Detect which cell encompasses the target text, then output its (X, Y) center coordinate. 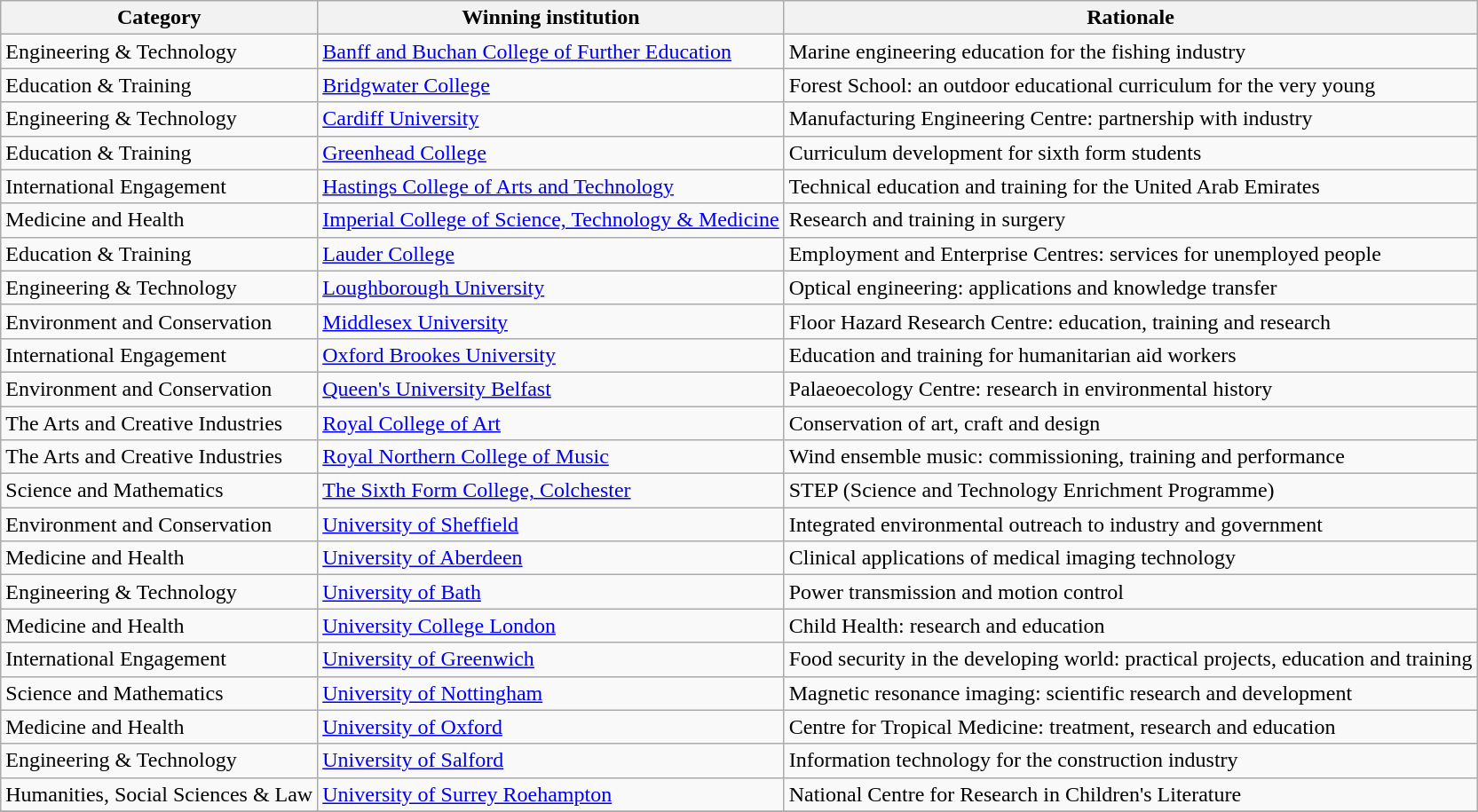
University of Oxford (550, 727)
National Centre for Research in Children's Literature (1131, 794)
Forest School: an outdoor educational curriculum for the very young (1131, 85)
STEP (Science and Technology Enrichment Programme) (1131, 491)
University of Salford (550, 761)
Cardiff University (550, 119)
Clinical applications of medical imaging technology (1131, 558)
Technical education and training for the United Arab Emirates (1131, 186)
Centre for Tropical Medicine: treatment, research and education (1131, 727)
University College London (550, 626)
Oxford Brookes University (550, 355)
University of Greenwich (550, 659)
University of Bath (550, 592)
Food security in the developing world: practical projects, education and training (1131, 659)
Integrated environmental outreach to industry and government (1131, 524)
Education and training for humanitarian aid workers (1131, 355)
University of Surrey Roehampton (550, 794)
Hastings College of Arts and Technology (550, 186)
Research and training in surgery (1131, 220)
Middlesex University (550, 321)
Lauder College (550, 254)
Child Health: research and education (1131, 626)
University of Nottingham (550, 693)
Information technology for the construction industry (1131, 761)
University of Aberdeen (550, 558)
University of Sheffield (550, 524)
Wind ensemble music: commissioning, training and performance (1131, 457)
Bridgwater College (550, 85)
Category (160, 18)
Imperial College of Science, Technology & Medicine (550, 220)
Palaeoecology Centre: research in environmental history (1131, 389)
Conservation of art, craft and design (1131, 423)
Humanities, Social Sciences & Law (160, 794)
Banff and Buchan College of Further Education (550, 51)
Royal College of Art (550, 423)
Employment and Enterprise Centres: services for unemployed people (1131, 254)
Magnetic resonance imaging: scientific research and development (1131, 693)
Floor Hazard Research Centre: education, training and research (1131, 321)
Greenhead College (550, 153)
Rationale (1131, 18)
Loughborough University (550, 288)
Optical engineering: applications and knowledge transfer (1131, 288)
Curriculum development for sixth form students (1131, 153)
Queen's University Belfast (550, 389)
Power transmission and motion control (1131, 592)
Manufacturing Engineering Centre: partnership with industry (1131, 119)
Winning institution (550, 18)
Royal Northern College of Music (550, 457)
Marine engineering education for the fishing industry (1131, 51)
The Sixth Form College, Colchester (550, 491)
